Detect which cell encompasses the target text, then output its [x, y] center coordinate. 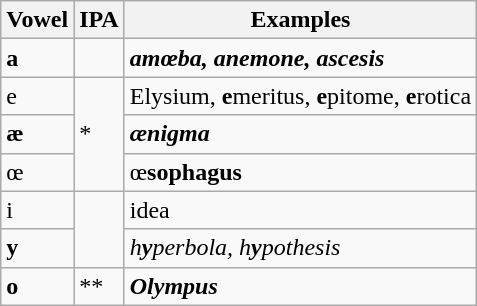
y [38, 248]
IPA [100, 20]
amœba, anemone, ascesis [300, 58]
œ [38, 172]
idea [300, 210]
** [100, 286]
œsophagus [300, 172]
o [38, 286]
a [38, 58]
e [38, 96]
ænigma [300, 134]
* [100, 134]
æ [38, 134]
hyperbola, hypothesis [300, 248]
Olympus [300, 286]
Examples [300, 20]
Vowel [38, 20]
Elysium, emeritus, epitome, erotica [300, 96]
i [38, 210]
